Scan for the cell matching the given text and deliver its [x, y] coordinate at center. 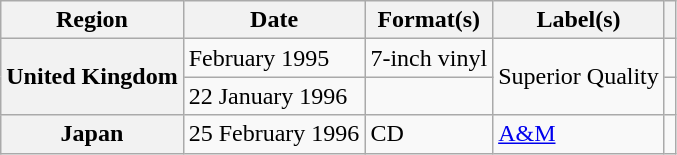
22 January 1996 [274, 96]
Region [92, 20]
February 1995 [274, 58]
Format(s) [429, 20]
Date [274, 20]
7-inch vinyl [429, 58]
United Kingdom [92, 77]
Superior Quality [579, 77]
CD [429, 134]
Japan [92, 134]
A&M [579, 134]
Label(s) [579, 20]
25 February 1996 [274, 134]
